For the text-containing cell, return its midpoint in [X, Y] coordinate format. 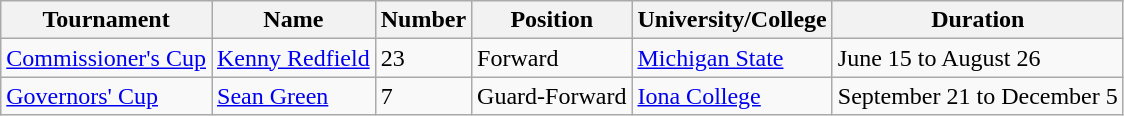
Guard-Forward [552, 96]
Michigan State [732, 58]
June 15 to August 26 [978, 58]
Duration [978, 20]
Governors' Cup [106, 96]
Sean Green [294, 96]
Name [294, 20]
Number [423, 20]
Forward [552, 58]
7 [423, 96]
Position [552, 20]
23 [423, 58]
Kenny Redfield [294, 58]
September 21 to December 5 [978, 96]
Tournament [106, 20]
University/College [732, 20]
Commissioner's Cup [106, 58]
Iona College [732, 96]
